Capture the cell that displays the provided text and extract its (X, Y) central coordinate. 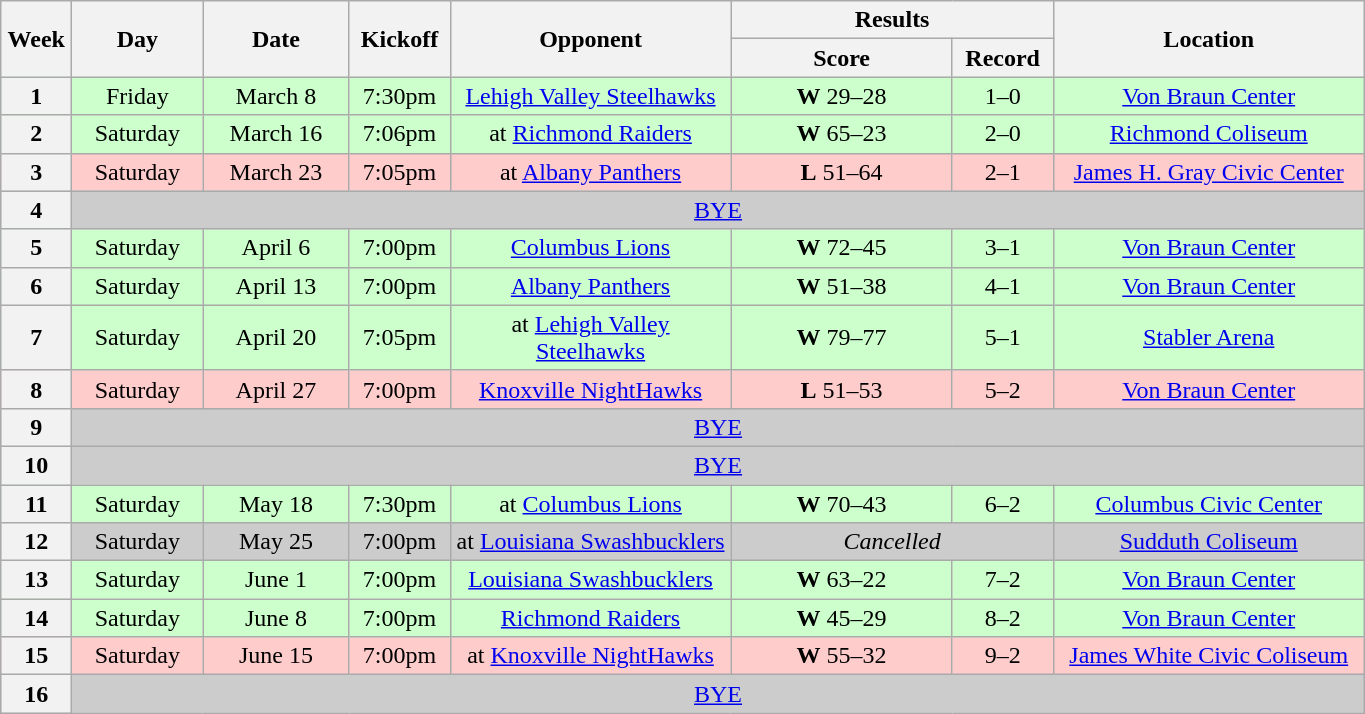
W 72–45 (842, 248)
Location (1208, 39)
W 45–29 (842, 618)
June 8 (276, 618)
June 1 (276, 580)
9 (36, 427)
W 70–43 (842, 503)
April 20 (276, 338)
Date (276, 39)
W 65–23 (842, 134)
5–2 (1002, 389)
10 (36, 465)
at Knoxville NightHawks (590, 656)
Columbus Civic Center (1208, 503)
7 (36, 338)
April 27 (276, 389)
2–0 (1002, 134)
James White Civic Coliseum (1208, 656)
5 (36, 248)
April 13 (276, 286)
4–1 (1002, 286)
Day (138, 39)
Week (36, 39)
Louisiana Swashbucklers (590, 580)
W 51–38 (842, 286)
Opponent (590, 39)
W 79–77 (842, 338)
at Lehigh Valley Steelhawks (590, 338)
Score (842, 58)
March 8 (276, 96)
7–2 (1002, 580)
6–2 (1002, 503)
Cancelled (892, 542)
W 29–28 (842, 96)
Knoxville NightHawks (590, 389)
4 (36, 210)
Richmond Raiders (590, 618)
at Louisiana Swashbucklers (590, 542)
8–2 (1002, 618)
11 (36, 503)
L 51–64 (842, 172)
6 (36, 286)
1–0 (1002, 96)
Kickoff (400, 39)
Sudduth Coliseum (1208, 542)
March 16 (276, 134)
May 18 (276, 503)
9–2 (1002, 656)
8 (36, 389)
Results (892, 20)
June 15 (276, 656)
Stabler Arena (1208, 338)
April 6 (276, 248)
L 51–53 (842, 389)
16 (36, 694)
1 (36, 96)
2 (36, 134)
at Columbus Lions (590, 503)
W 63–22 (842, 580)
Richmond Coliseum (1208, 134)
7:06pm (400, 134)
2–1 (1002, 172)
Columbus Lions (590, 248)
12 (36, 542)
14 (36, 618)
at Albany Panthers (590, 172)
Friday (138, 96)
Record (1002, 58)
W 55–32 (842, 656)
May 25 (276, 542)
13 (36, 580)
James H. Gray Civic Center (1208, 172)
Albany Panthers (590, 286)
at Richmond Raiders (590, 134)
3–1 (1002, 248)
March 23 (276, 172)
5–1 (1002, 338)
Lehigh Valley Steelhawks (590, 96)
15 (36, 656)
3 (36, 172)
